Extract the [x, y] coordinate from the center of the cell holding the provided text.  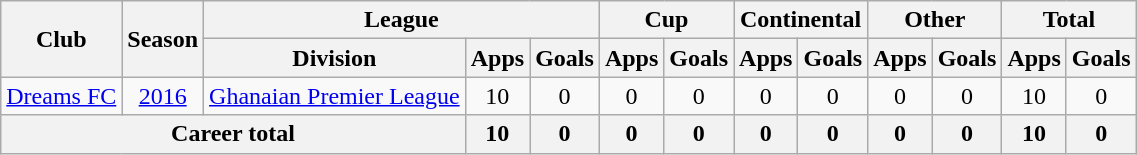
Other [935, 20]
Ghanaian Premier League [335, 96]
Continental [801, 20]
Career total [233, 134]
Division [335, 58]
League [402, 20]
Total [1069, 20]
Season [163, 39]
Dreams FC [62, 96]
Cup [666, 20]
Club [62, 39]
2016 [163, 96]
